Pinpoint the cell where the given text exists, returning its [X, Y] midpoint coordinate. 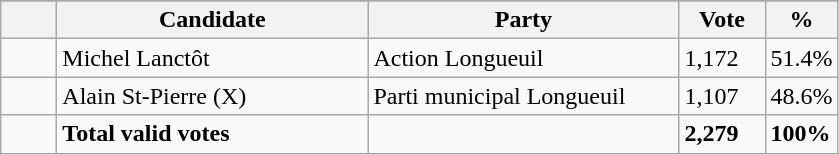
Total valid votes [212, 134]
100% [802, 134]
Candidate [212, 20]
Alain St-Pierre (X) [212, 96]
Party [524, 20]
Vote [722, 20]
48.6% [802, 96]
1,107 [722, 96]
2,279 [722, 134]
1,172 [722, 58]
% [802, 20]
51.4% [802, 58]
Michel Lanctôt [212, 58]
Action Longueuil [524, 58]
Parti municipal Longueuil [524, 96]
